For the text-containing cell, return its midpoint in [x, y] coordinate format. 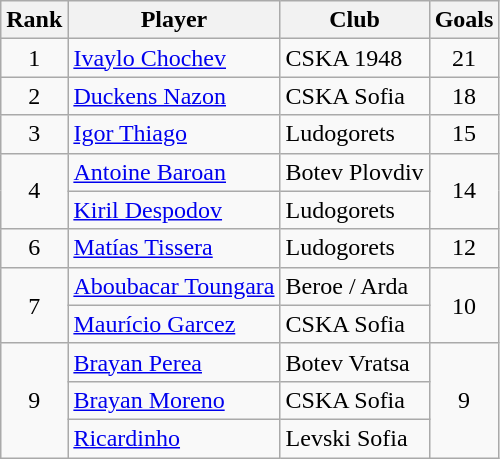
Rank [34, 20]
Botev Vratsa [354, 362]
12 [464, 248]
Antoine Baroan [174, 172]
Kiril Despodov [174, 210]
15 [464, 134]
3 [34, 134]
Player [174, 20]
Levski Sofia [354, 438]
6 [34, 248]
Beroe / Arda [354, 286]
Maurício Garcez [174, 324]
Duckens Nazon [174, 96]
14 [464, 191]
Ivaylo Chochev [174, 58]
1 [34, 58]
Goals [464, 20]
Aboubacar Toungara [174, 286]
Igor Thiago [174, 134]
Ricardinho [174, 438]
4 [34, 191]
18 [464, 96]
10 [464, 305]
CSKA 1948 [354, 58]
2 [34, 96]
Brayan Moreno [174, 400]
Brayan Perea [174, 362]
Club [354, 20]
21 [464, 58]
7 [34, 305]
Botev Plovdiv [354, 172]
Matías Tissera [174, 248]
